Find where the given text appears and provide that cell's center as (X, Y) coordinate. 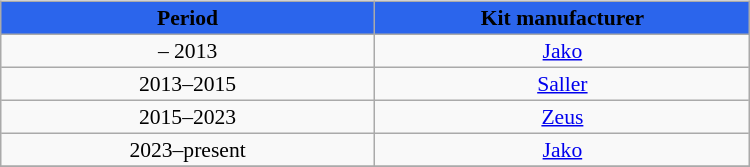
Zeus (562, 116)
Saller (562, 84)
– 2013 (188, 50)
2015–2023 (188, 116)
2013–2015 (188, 84)
2023–present (188, 150)
Period (188, 18)
Kit manufacturer (562, 18)
